Extract the (X, Y) coordinate from the center of the cell holding the provided text.  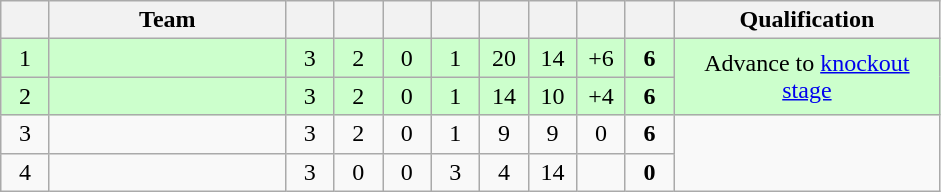
Advance to knockout stage (807, 77)
20 (504, 58)
10 (552, 96)
+6 (602, 58)
Team (167, 20)
+4 (602, 96)
Qualification (807, 20)
